Return [x, y] of the center of cell containing provided text 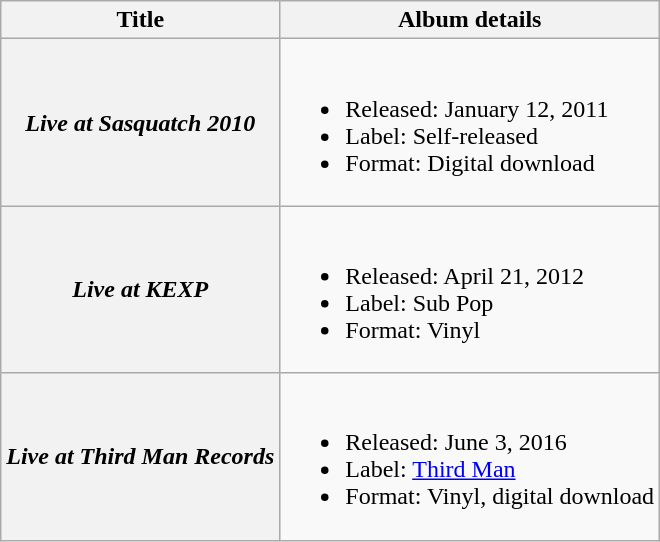
Released: April 21, 2012Label: Sub PopFormat: Vinyl [470, 290]
Live at Third Man Records [140, 456]
Album details [470, 20]
Released: June 3, 2016Label: Third ManFormat: Vinyl, digital download [470, 456]
Title [140, 20]
Released: January 12, 2011Label: Self-releasedFormat: Digital download [470, 122]
Live at Sasquatch 2010 [140, 122]
Live at KEXP [140, 290]
